From the cell containing the given text, extract its center point as (x, y) coordinate. 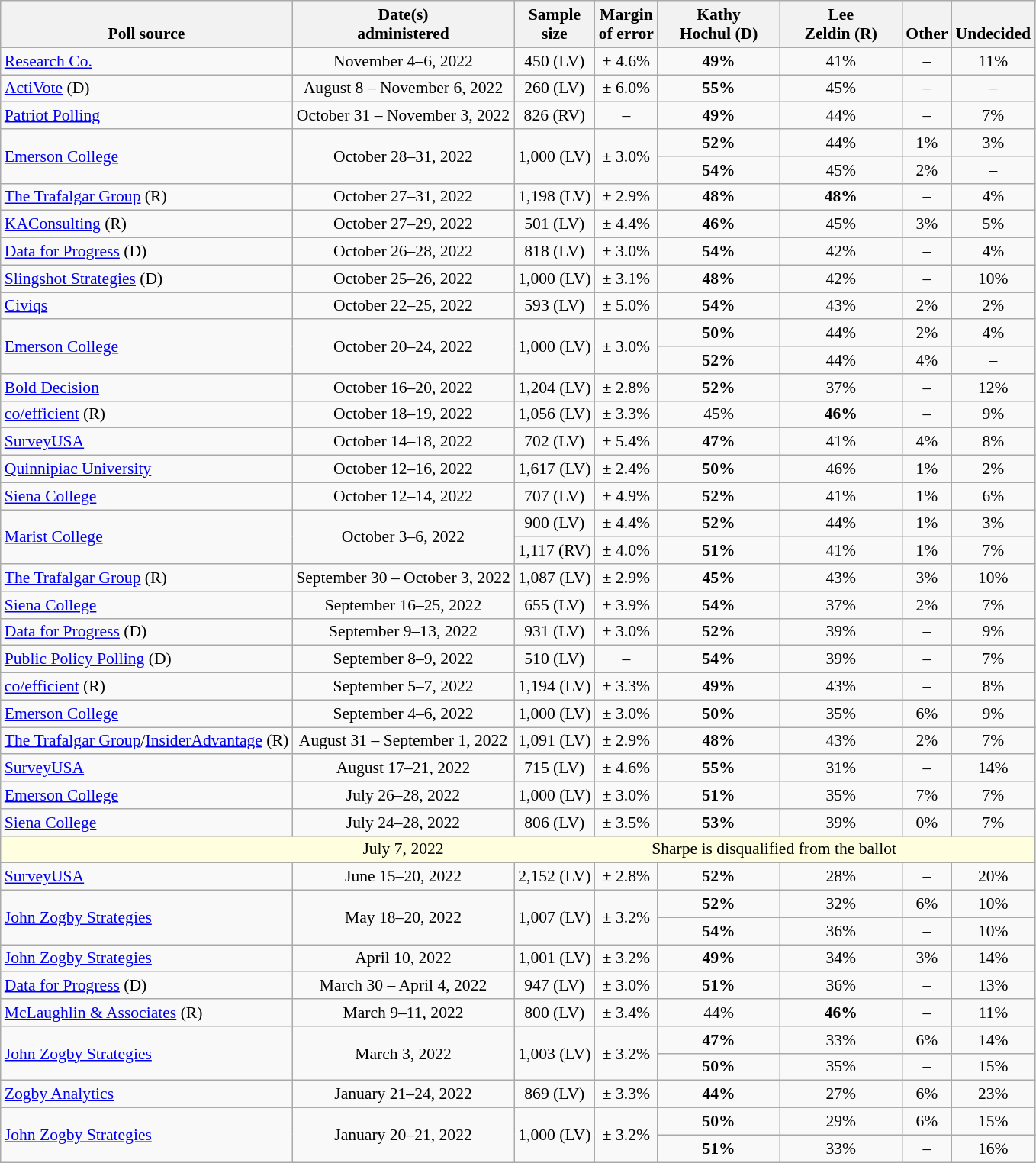
October 3–6, 2022 (403, 537)
16% (993, 1149)
1,056 (LV) (555, 414)
12% (993, 388)
September 4–6, 2022 (403, 714)
± 5.0% (626, 306)
1,007 (LV) (555, 917)
September 9–13, 2022 (403, 632)
Research Co. (146, 61)
28% (841, 877)
931 (LV) (555, 632)
Marist College (146, 537)
Public Policy Polling (D) (146, 659)
July 7, 2022 (403, 849)
October 22–25, 2022 (403, 306)
Samplesize (555, 24)
LeeZeldin (R) (841, 24)
September 5–7, 2022 (403, 687)
510 (LV) (555, 659)
29% (841, 1122)
800 (LV) (555, 1013)
31% (841, 768)
34% (841, 958)
ActiVote (D) (146, 89)
Patriot Polling (146, 116)
869 (LV) (555, 1094)
± 6.0% (626, 89)
593 (LV) (555, 306)
August 31 – September 1, 2022 (403, 741)
2,152 (LV) (555, 877)
October 27–29, 2022 (403, 224)
September 30 – October 3, 2022 (403, 578)
January 21–24, 2022 (403, 1094)
23% (993, 1094)
13% (993, 986)
September 16–25, 2022 (403, 605)
KAConsulting (R) (146, 224)
Sharpe is disqualified from the ballot (774, 849)
May 18–20, 2022 (403, 917)
± 2.4% (626, 469)
Civiqs (146, 306)
1,204 (LV) (555, 388)
± 3.4% (626, 1013)
Other (926, 24)
The Trafalgar Group/InsiderAdvantage (R) (146, 741)
Marginof error (626, 24)
October 27–31, 2022 (403, 197)
655 (LV) (555, 605)
5% (993, 224)
53% (719, 823)
August 17–21, 2022 (403, 768)
1,617 (LV) (555, 469)
702 (LV) (555, 442)
32% (841, 904)
826 (RV) (555, 116)
1,087 (LV) (555, 578)
October 16–20, 2022 (403, 388)
October 18–19, 2022 (403, 414)
March 3, 2022 (403, 1053)
947 (LV) (555, 986)
KathyHochul (D) (719, 24)
October 12–14, 2022 (403, 496)
July 24–28, 2022 (403, 823)
806 (LV) (555, 823)
260 (LV) (555, 89)
November 4–6, 2022 (403, 61)
1,091 (LV) (555, 741)
± 4.0% (626, 551)
October 26–28, 2022 (403, 252)
June 15–20, 2022 (403, 877)
1,194 (LV) (555, 687)
± 4.9% (626, 496)
20% (993, 877)
Date(s)administered (403, 24)
1,001 (LV) (555, 958)
1,198 (LV) (555, 197)
Undecided (993, 24)
McLaughlin & Associates (R) (146, 1013)
July 26–28, 2022 (403, 795)
1,117 (RV) (555, 551)
± 3.5% (626, 823)
October 31 – November 3, 2022 (403, 116)
715 (LV) (555, 768)
Poll source (146, 24)
March 9–11, 2022 (403, 1013)
707 (LV) (555, 496)
1,003 (LV) (555, 1053)
March 30 – April 4, 2022 (403, 986)
October 28–31, 2022 (403, 156)
900 (LV) (555, 524)
± 3.9% (626, 605)
± 3.1% (626, 279)
October 12–16, 2022 (403, 469)
April 10, 2022 (403, 958)
± 5.4% (626, 442)
August 8 – November 6, 2022 (403, 89)
Bold Decision (146, 388)
October 20–24, 2022 (403, 346)
0% (926, 823)
818 (LV) (555, 252)
27% (841, 1094)
September 8–9, 2022 (403, 659)
January 20–21, 2022 (403, 1136)
October 14–18, 2022 (403, 442)
Slingshot Strategies (D) (146, 279)
450 (LV) (555, 61)
501 (LV) (555, 224)
October 25–26, 2022 (403, 279)
Quinnipiac University (146, 469)
Zogby Analytics (146, 1094)
